Locate the cell with the specified text and output its [x, y] center coordinate. 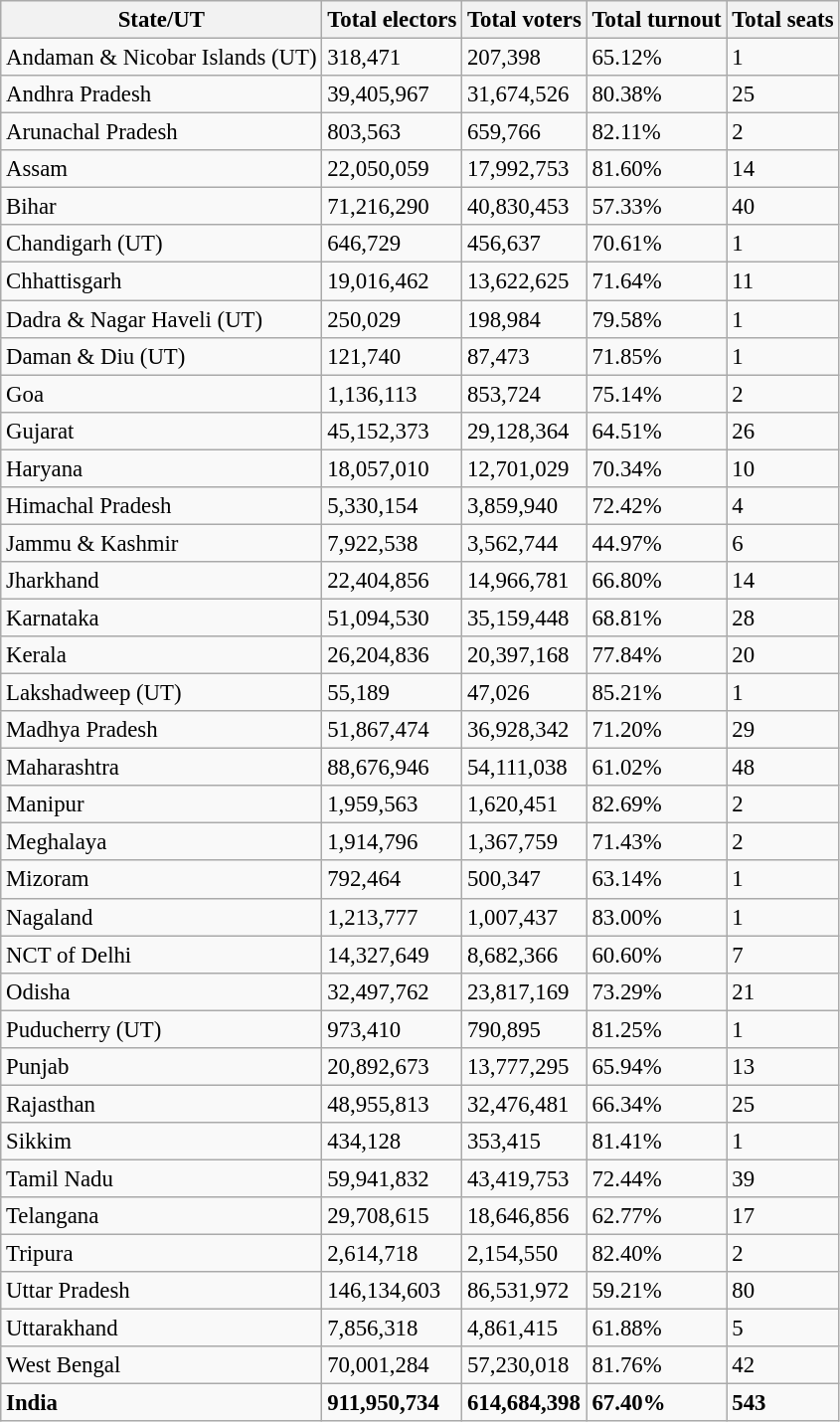
Puducherry (UT) [161, 1029]
Uttar Pradesh [161, 1291]
India [161, 1403]
West Bengal [161, 1365]
7,856,318 [392, 1329]
13,777,295 [525, 1067]
35,159,448 [525, 618]
659,766 [525, 132]
2,614,718 [392, 1254]
318,471 [392, 58]
Madhya Pradesh [161, 730]
26 [783, 431]
Maharashtra [161, 768]
81.60% [656, 169]
NCT of Delhi [161, 955]
Total electors [392, 20]
13,622,625 [525, 281]
Goa [161, 394]
Karnataka [161, 618]
21 [783, 991]
66.34% [656, 1104]
62.77% [656, 1216]
5,330,154 [392, 506]
Gujarat [161, 431]
17,992,753 [525, 169]
Total turnout [656, 20]
803,563 [392, 132]
79.58% [656, 319]
Total voters [525, 20]
81.25% [656, 1029]
48,955,813 [392, 1104]
Nagaland [161, 917]
Tripura [161, 1254]
59.21% [656, 1291]
500,347 [525, 880]
39 [783, 1178]
1,620,451 [525, 804]
29,708,615 [392, 1216]
646,729 [392, 244]
80.38% [656, 94]
Dadra & Nagar Haveli (UT) [161, 319]
26,204,836 [392, 655]
60.60% [656, 955]
82.40% [656, 1254]
81.41% [656, 1142]
54,111,038 [525, 768]
45,152,373 [392, 431]
77.84% [656, 655]
4,861,415 [525, 1329]
12,701,029 [525, 468]
6 [783, 543]
3,562,744 [525, 543]
Bihar [161, 207]
48 [783, 768]
44.97% [656, 543]
10 [783, 468]
71.85% [656, 356]
434,128 [392, 1142]
55,189 [392, 693]
71.43% [656, 842]
121,740 [392, 356]
2,154,550 [525, 1254]
Lakshadweep (UT) [161, 693]
Andaman & Nicobar Islands (UT) [161, 58]
70,001,284 [392, 1365]
18,646,856 [525, 1216]
8,682,366 [525, 955]
65.94% [656, 1067]
Chandigarh (UT) [161, 244]
7,922,538 [392, 543]
75.14% [656, 394]
85.21% [656, 693]
32,497,762 [392, 991]
23,817,169 [525, 991]
Andhra Pradesh [161, 94]
Punjab [161, 1067]
86,531,972 [525, 1291]
Kerala [161, 655]
207,398 [525, 58]
Jharkhand [161, 581]
40,830,453 [525, 207]
198,984 [525, 319]
22,404,856 [392, 581]
72.44% [656, 1178]
29 [783, 730]
81.76% [656, 1365]
1,367,759 [525, 842]
80 [783, 1291]
14,327,649 [392, 955]
543 [783, 1403]
47,026 [525, 693]
70.34% [656, 468]
88,676,946 [392, 768]
43,419,753 [525, 1178]
Arunachal Pradesh [161, 132]
70.61% [656, 244]
61.88% [656, 1329]
73.29% [656, 991]
82.11% [656, 132]
Rajasthan [161, 1104]
63.14% [656, 880]
20,397,168 [525, 655]
146,134,603 [392, 1291]
87,473 [525, 356]
66.80% [656, 581]
57,230,018 [525, 1365]
250,029 [392, 319]
20,892,673 [392, 1067]
1,914,796 [392, 842]
Haryana [161, 468]
Daman & Diu (UT) [161, 356]
29,128,364 [525, 431]
Meghalaya [161, 842]
Sikkim [161, 1142]
14,966,781 [525, 581]
18,057,010 [392, 468]
13 [783, 1067]
456,637 [525, 244]
51,867,474 [392, 730]
61.02% [656, 768]
59,941,832 [392, 1178]
82.69% [656, 804]
Manipur [161, 804]
72.42% [656, 506]
Chhattisgarh [161, 281]
20 [783, 655]
57.33% [656, 207]
4 [783, 506]
32,476,481 [525, 1104]
19,016,462 [392, 281]
Uttarakhand [161, 1329]
1,959,563 [392, 804]
64.51% [656, 431]
36,928,342 [525, 730]
83.00% [656, 917]
67.40% [656, 1403]
Odisha [161, 991]
22,050,059 [392, 169]
Mizoram [161, 880]
71.20% [656, 730]
40 [783, 207]
911,950,734 [392, 1403]
3,859,940 [525, 506]
1,136,113 [392, 394]
State/UT [161, 20]
31,674,526 [525, 94]
Tamil Nadu [161, 1178]
7 [783, 955]
42 [783, 1365]
353,415 [525, 1142]
973,410 [392, 1029]
11 [783, 281]
5 [783, 1329]
614,684,398 [525, 1403]
Jammu & Kashmir [161, 543]
Assam [161, 169]
71,216,290 [392, 207]
17 [783, 1216]
71.64% [656, 281]
Total seats [783, 20]
1,213,777 [392, 917]
790,895 [525, 1029]
65.12% [656, 58]
28 [783, 618]
1,007,437 [525, 917]
Himachal Pradesh [161, 506]
792,464 [392, 880]
39,405,967 [392, 94]
51,094,530 [392, 618]
68.81% [656, 618]
Telangana [161, 1216]
853,724 [525, 394]
